For the text-containing cell, return its midpoint in (X, Y) coordinate format. 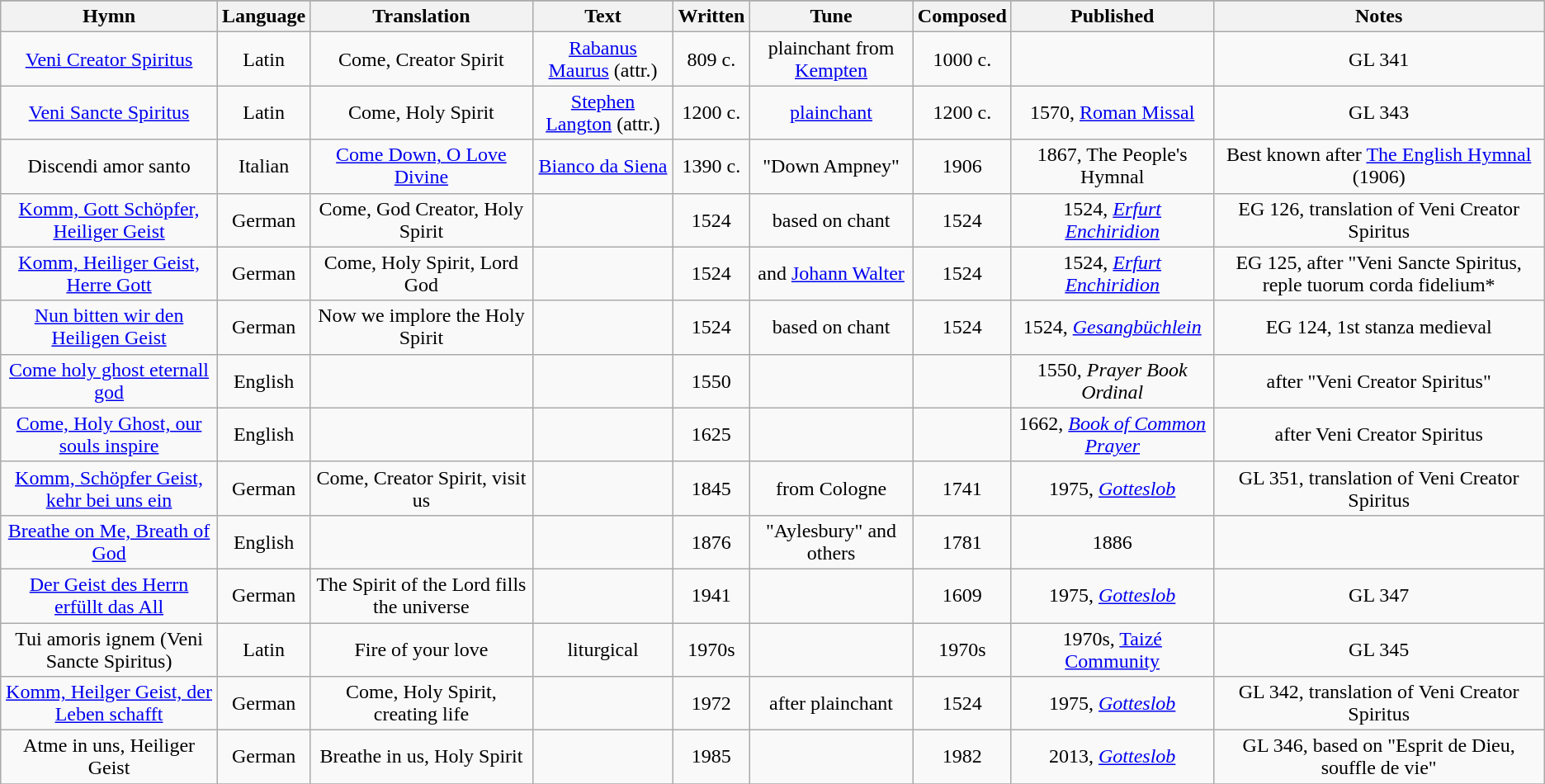
and Johann Walter (831, 274)
Komm, Schöpfer Geist, kehr bei uns ein (109, 489)
Come, Holy Spirit, Lord God (421, 274)
1524, Gesangbüchlein (1113, 327)
1845 (711, 489)
Best known after The English Hymnal (1906) (1378, 167)
1609 (962, 596)
1781 (962, 541)
1985 (711, 758)
1876 (711, 541)
1570, Roman Missal (1113, 112)
1000 c. (962, 59)
1906 (962, 167)
GL 342, translation of Veni Creator Spiritus (1378, 703)
Discendi amor santo (109, 167)
GL 341 (1378, 59)
after Veni Creator Spiritus (1378, 434)
1972 (711, 703)
809 c. (711, 59)
Veni Sancte Spiritus (109, 112)
plainchant (831, 112)
Come, Holy Ghost, our souls inspire (109, 434)
Stephen Langton (attr.) (602, 112)
Come Down, O Love Divine (421, 167)
GL 346, based on "Esprit de Dieu, souffle de vie" (1378, 758)
Translation (421, 17)
Komm, Gott Schöpfer, Heiliger Geist (109, 220)
1390 c. (711, 167)
from Cologne (831, 489)
Come, God Creator, Holy Spirit (421, 220)
Tui amoris ignem (Veni Sancte Spiritus) (109, 649)
1550, Prayer Book Ordinal (1113, 381)
Bianco da Siena (602, 167)
Italian (263, 167)
Come holy ghost eternall god (109, 381)
Breathe in us, Holy Spirit (421, 758)
plainchant from Kempten (831, 59)
1550 (711, 381)
"Down Ampney" (831, 167)
Now we implore the Holy Spirit (421, 327)
Der Geist des Herrn erfüllt das All (109, 596)
GL 351, translation of Veni Creator Spiritus (1378, 489)
Fire of your love (421, 649)
1662, Book of Common Prayer (1113, 434)
Hymn (109, 17)
Komm, Heiliger Geist, Herre Gott (109, 274)
EG 125, after "Veni Sancte Spiritus, reple tuorum corda fidelium* (1378, 274)
Come, Creator Spirit (421, 59)
Language (263, 17)
Notes (1378, 17)
1867, The People's Hymnal (1113, 167)
liturgical (602, 649)
The Spirit of the Lord fills the universe (421, 596)
Nun bitten wir den Heiligen Geist (109, 327)
1982 (962, 758)
GL 343 (1378, 112)
Written (711, 17)
GL 345 (1378, 649)
"Aylesbury" and others (831, 541)
Come, Holy Spirit, creating life (421, 703)
after plainchant (831, 703)
Rabanus Maurus (attr.) (602, 59)
2013, Gotteslob (1113, 758)
Veni Creator Spiritus (109, 59)
Composed (962, 17)
1886 (1113, 541)
Text (602, 17)
GL 347 (1378, 596)
Komm, Heilger Geist, der Leben schafft (109, 703)
after "Veni Creator Spiritus" (1378, 381)
1741 (962, 489)
Come, Holy Spirit (421, 112)
Come, Creator Spirit, visit us (421, 489)
1941 (711, 596)
Atme in uns, Heiliger Geist (109, 758)
1970s, Taizé Community (1113, 649)
EG 126, translation of Veni Creator Spiritus (1378, 220)
EG 124, 1st stanza medieval (1378, 327)
Breathe on Me, Breath of God (109, 541)
Tune (831, 17)
Published (1113, 17)
1625 (711, 434)
